Scan for the cell matching the given text and deliver its [X, Y] coordinate at center. 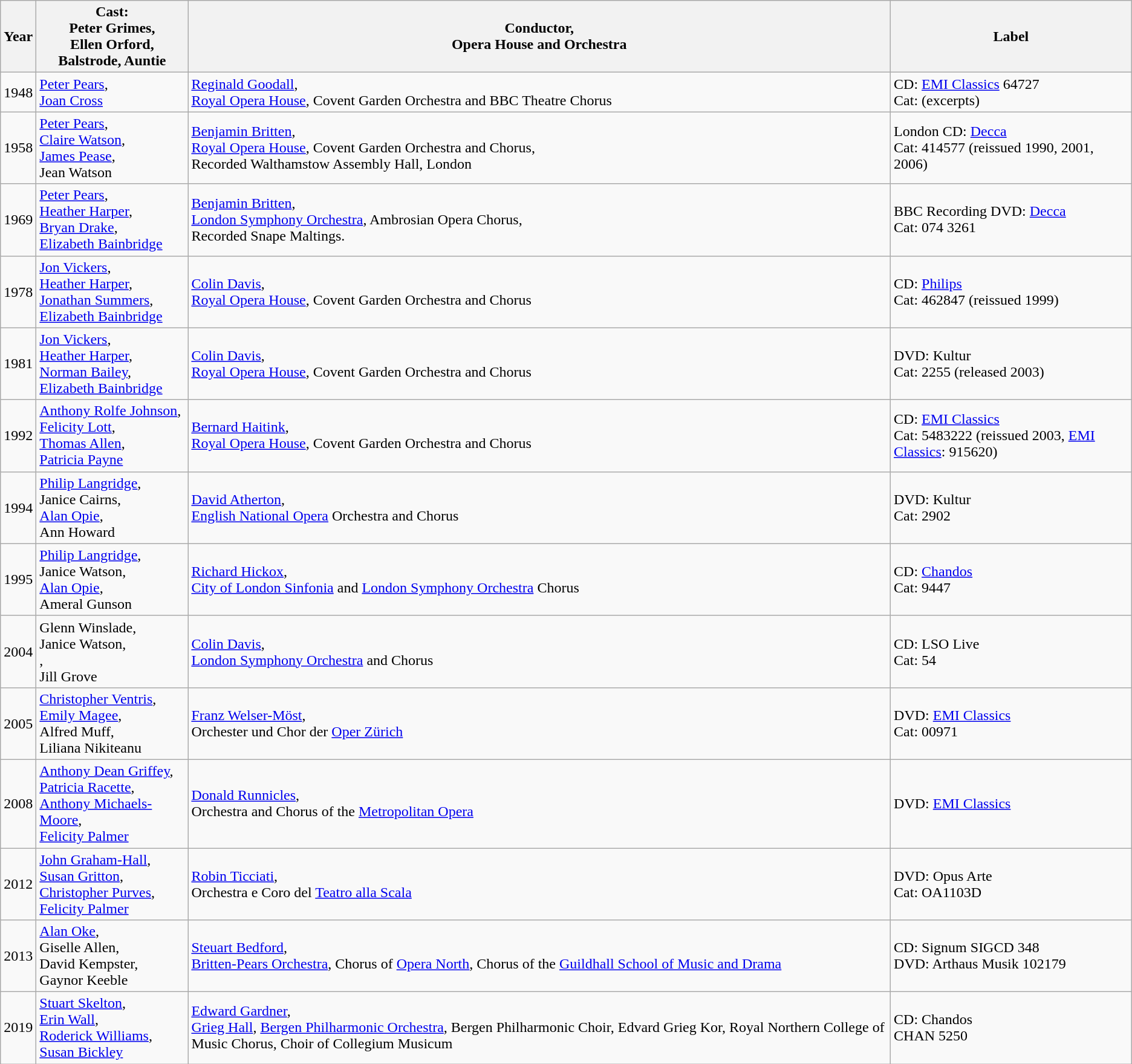
1958 [18, 148]
Bernard Haitink,Royal Opera House, Covent Garden Orchestra and Chorus [539, 435]
Steuart Bedford,Britten-Pears Orchestra, Chorus of Opera North, Chorus of the Guildhall School of Music and Drama [539, 956]
1994 [18, 508]
DVD: KulturCat: 2255 (released 2003) [1011, 364]
Stuart Skelton,Erin Wall,Roderick Williams,Susan Bickley [112, 1028]
Donald Runnicles, Orchestra and Chorus of the Metropolitan Opera [539, 803]
CD: EMI ClassicsCat: 5483222 (reissued 2003, EMI Classics: 915620) [1011, 435]
1978 [18, 291]
2005 [18, 723]
1969 [18, 220]
Peter Pears,Heather Harper,Bryan Drake,Elizabeth Bainbridge [112, 220]
DVD: EMI ClassicsCat: 00971 [1011, 723]
Reginald Goodall,Royal Opera House, Covent Garden Orchestra and BBC Theatre Chorus [539, 92]
Franz Welser-Möst, Orchester und Chor der Oper Zürich [539, 723]
CD: PhilipsCat: 462847 (reissued 1999) [1011, 291]
DVD: EMI Classics [1011, 803]
Richard Hickox,City of London Sinfonia and London Symphony Orchestra Chorus [539, 579]
2008 [18, 803]
Label [1011, 36]
Jon Vickers,Heather Harper,Jonathan Summers,Elizabeth Bainbridge [112, 291]
2013 [18, 956]
1995 [18, 579]
CD: ChandosCat: 9447 [1011, 579]
BBC Recording DVD: DeccaCat: 074 3261 [1011, 220]
CD: Chandos CHAN 5250 [1011, 1028]
John Graham-Hall,Susan Gritton,Christopher Purves,Felicity Palmer [112, 884]
DVD: Opus ArteCat: OA1103D [1011, 884]
2012 [18, 884]
1992 [18, 435]
Robin Ticciati,Orchestra e Coro del Teatro alla Scala [539, 884]
David Atherton,English National Opera Orchestra and Chorus [539, 508]
Peter Pears,Joan Cross [112, 92]
Anthony Dean Griffey,Patricia Racette,Anthony Michaels-Moore,Felicity Palmer [112, 803]
Colin Davis,London Symphony Orchestra and Chorus [539, 652]
2019 [18, 1028]
2004 [18, 652]
London CD: DeccaCat: 414577 (reissued 1990, 2001, 2006) [1011, 148]
1948 [18, 92]
1981 [18, 364]
Cast:Peter Grimes,Ellen Orford,Balstrode, Auntie [112, 36]
Benjamin Britten,Royal Opera House, Covent Garden Orchestra and Chorus, Recorded Walthamstow Assembly Hall, London [539, 148]
Philip Langridge,Janice Cairns,Alan Opie,Ann Howard [112, 508]
Anthony Rolfe Johnson,Felicity Lott,Thomas Allen,Patricia Payne [112, 435]
Peter Pears,Claire Watson,James Pease,Jean Watson [112, 148]
Conductor,Opera House and Orchestra [539, 36]
Benjamin Britten,London Symphony Orchestra, Ambrosian Opera Chorus, Recorded Snape Maltings. [539, 220]
Jon Vickers,Heather Harper,Norman Bailey,Elizabeth Bainbridge [112, 364]
DVD: KulturCat: 2902 [1011, 508]
CD: EMI Classics 64727Cat: (excerpts) [1011, 92]
Christopher Ventris,Emily Magee,Alfred Muff,Liliana Nikiteanu [112, 723]
Alan Oke, Giselle Allen, David Kempster, Gaynor Keeble [112, 956]
Year [18, 36]
Philip Langridge,Janice Watson,Alan Opie,Ameral Gunson [112, 579]
Glenn Winslade,Janice Watson,,Jill Grove [112, 652]
CD: LSO LiveCat: 54 [1011, 652]
CD: Signum SIGCD 348DVD: Arthaus Musik 102179 [1011, 956]
